Output the [x, y] coordinate of the center of the cell containing the given text.  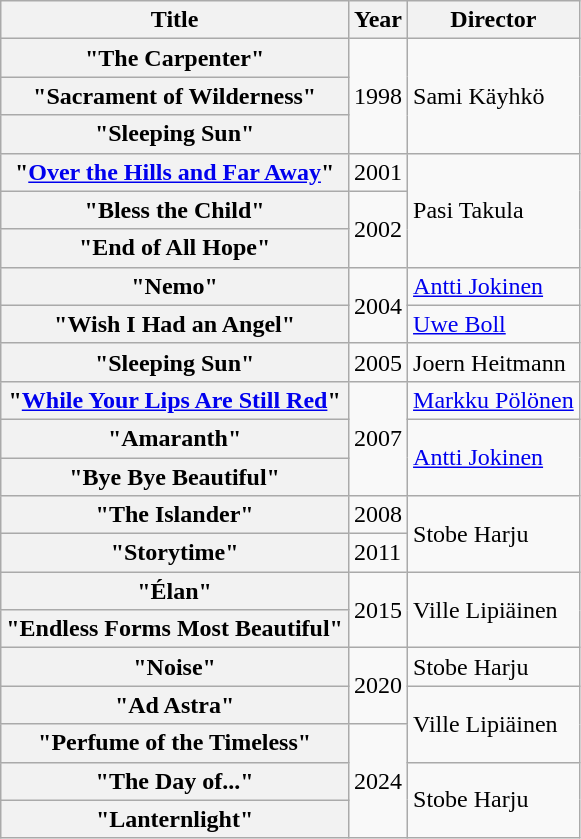
Markku Pölönen [494, 400]
1998 [378, 96]
"End of All Hope" [175, 248]
Joern Heitmann [494, 362]
"Élan" [175, 591]
2005 [378, 362]
"Storytime" [175, 553]
"While Your Lips Are Still Red" [175, 400]
"Ad Astra" [175, 705]
"Over the Hills and Far Away" [175, 172]
Title [175, 20]
2011 [378, 553]
"The Islander" [175, 515]
2002 [378, 229]
"Amaranth" [175, 438]
"Nemo" [175, 286]
Pasi Takula [494, 210]
"Bye Bye Beautiful" [175, 477]
2024 [378, 781]
2004 [378, 305]
"Wish I Had an Angel" [175, 324]
"The Day of..." [175, 781]
"The Carpenter" [175, 58]
"Perfume of the Timeless" [175, 743]
2020 [378, 686]
2007 [378, 438]
"Endless Forms Most Beautiful" [175, 629]
"Bless the Child" [175, 210]
Director [494, 20]
2008 [378, 515]
Year [378, 20]
"Lanternlight" [175, 819]
2001 [378, 172]
"Noise" [175, 667]
2015 [378, 610]
"Sacrament of Wilderness" [175, 96]
Uwe Boll [494, 324]
Sami Käyhkö [494, 96]
